Capture the cell that displays the provided text and extract its (X, Y) central coordinate. 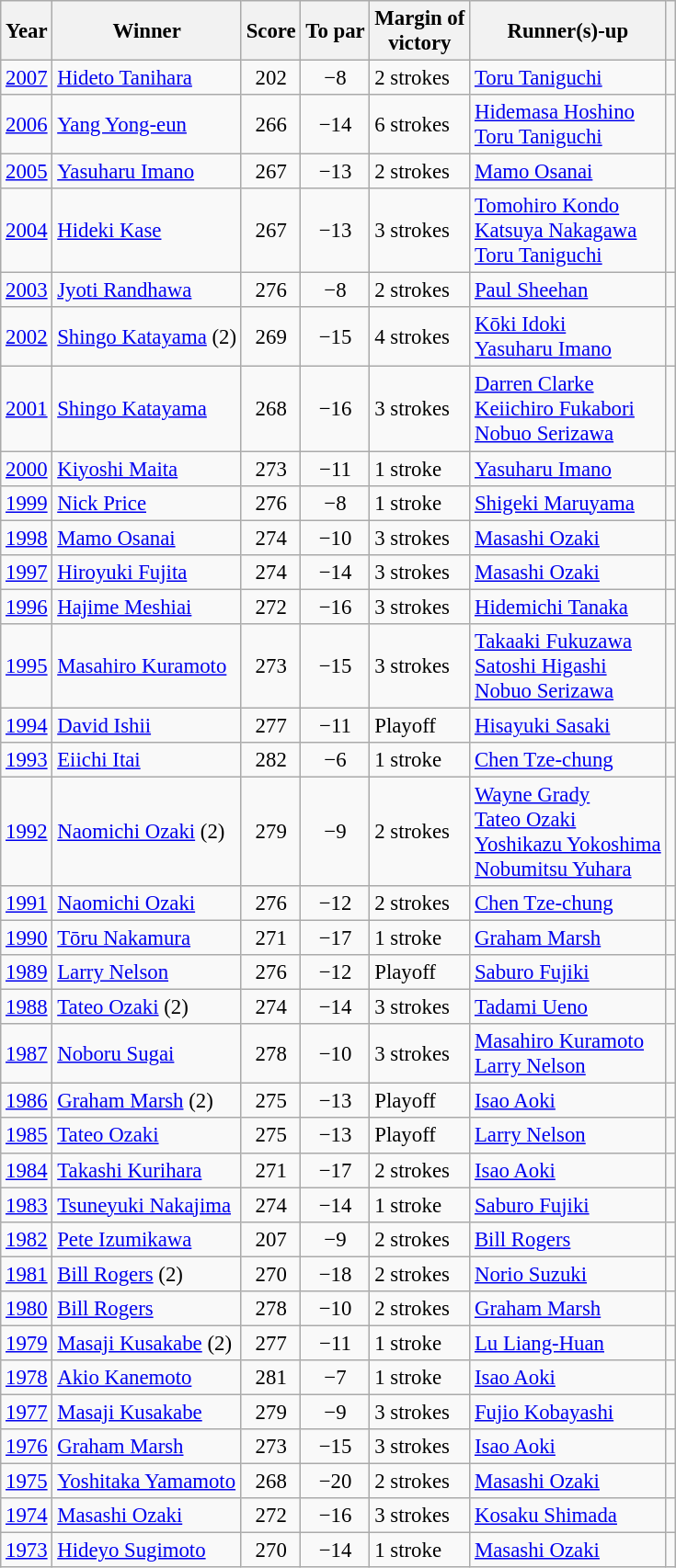
6 strokes (419, 125)
Hajime Meshiai (147, 607)
1996 (27, 607)
Hidemichi Tanaka (568, 607)
Shingo Katayama (2) (147, 336)
1978 (27, 1378)
1998 (27, 538)
Hideyo Sugimoto (147, 1551)
1985 (27, 1136)
1981 (27, 1274)
Toru Taniguchi (568, 78)
Tateo Ozaki (147, 1136)
Shigeki Maruyama (568, 503)
Masahiro Kuramoto Larry Nelson (568, 1053)
1973 (27, 1551)
Masaji Kusakabe (147, 1412)
4 strokes (419, 336)
2004 (27, 231)
To par (335, 31)
Runner(s)-up (568, 31)
−7 (335, 1378)
202 (270, 78)
Margin ofvictory (419, 31)
2000 (27, 469)
2002 (27, 336)
Kōki Idoki Yasuharu Imano (568, 336)
1979 (27, 1343)
Naomichi Ozaki (147, 903)
Bill Rogers (2) (147, 1274)
1974 (27, 1516)
1999 (27, 503)
Tsuneyuki Nakajima (147, 1205)
−20 (335, 1482)
1976 (27, 1447)
1991 (27, 903)
Masaji Kusakabe (2) (147, 1343)
1995 (27, 666)
Graham Marsh (2) (147, 1101)
Hisayuki Sasaki (568, 725)
2005 (27, 172)
Winner (147, 31)
1982 (27, 1239)
−6 (335, 760)
Kosaku Shimada (568, 1516)
Noboru Sugai (147, 1053)
1993 (27, 760)
Naomichi Ozaki (2) (147, 831)
Masahiro Kuramoto (147, 666)
1984 (27, 1170)
1983 (27, 1205)
Tateo Ozaki (2) (147, 1007)
1992 (27, 831)
Nick Price (147, 503)
Hideto Tanihara (147, 78)
Kiyoshi Maita (147, 469)
281 (270, 1378)
Score (270, 31)
Darren Clarke Keiichiro Fukabori Nobuo Serizawa (568, 409)
Pete Izumikawa (147, 1239)
207 (270, 1239)
Paul Sheehan (568, 290)
Tōru Nakamura (147, 938)
2003 (27, 290)
Yoshitaka Yamamoto (147, 1482)
Norio Suzuki (568, 1274)
1977 (27, 1412)
1988 (27, 1007)
Shingo Katayama (147, 409)
David Ishii (147, 725)
282 (270, 760)
Jyoti Randhawa (147, 290)
Hidemasa Hoshino Toru Taniguchi (568, 125)
Lu Liang-Huan (568, 1343)
Takaaki Fukuzawa Satoshi Higashi Nobuo Serizawa (568, 666)
1980 (27, 1309)
1987 (27, 1053)
1989 (27, 972)
1997 (27, 572)
1990 (27, 938)
Eiichi Itai (147, 760)
Fujio Kobayashi (568, 1412)
Hiroyuki Fujita (147, 572)
1994 (27, 725)
Tomohiro Kondo Katsuya Nakagawa Toru Taniguchi (568, 231)
2001 (27, 409)
Year (27, 31)
Akio Kanemoto (147, 1378)
2007 (27, 78)
Hideki Kase (147, 231)
−18 (335, 1274)
Takashi Kurihara (147, 1170)
1986 (27, 1101)
1975 (27, 1482)
266 (270, 125)
Wayne Grady Tateo Ozaki Yoshikazu Yokoshima Nobumitsu Yuhara (568, 831)
Tadami Ueno (568, 1007)
Yang Yong-eun (147, 125)
269 (270, 336)
2006 (27, 125)
